Locate the cell with the specified text and output its (X, Y) center coordinate. 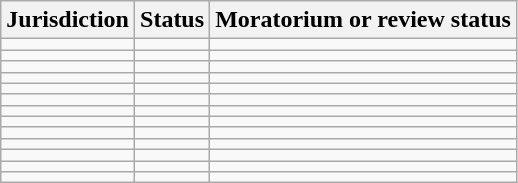
Status (172, 20)
Moratorium or review status (364, 20)
Jurisdiction (68, 20)
